Detect which cell encompasses the target text, then output its (x, y) center coordinate. 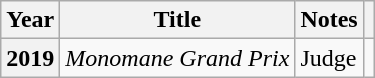
Title (178, 20)
Year (30, 20)
Judge (329, 58)
Notes (329, 20)
2019 (30, 58)
Monomane Grand Prix (178, 58)
